Output the [X, Y] coordinate of the center of the cell containing the given text.  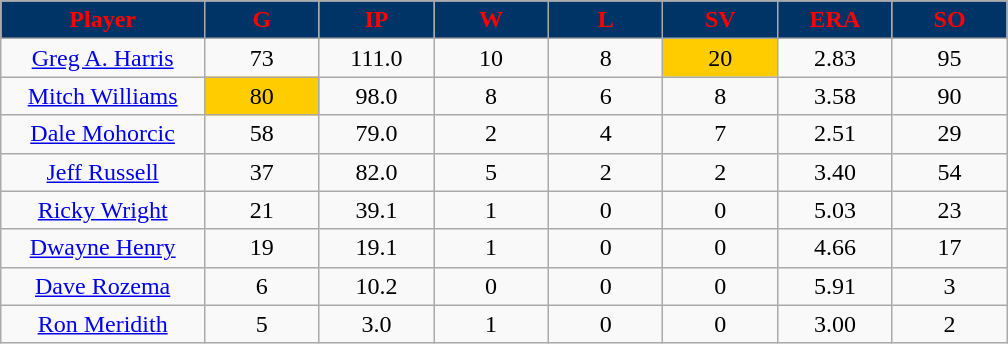
3.0 [376, 324]
39.1 [376, 210]
20 [720, 58]
4 [606, 134]
Dale Mohorcic [103, 134]
19.1 [376, 248]
4.66 [836, 248]
Dave Rozema [103, 286]
111.0 [376, 58]
10 [492, 58]
G [262, 20]
82.0 [376, 172]
3 [950, 286]
80 [262, 96]
73 [262, 58]
SV [720, 20]
98.0 [376, 96]
3.00 [836, 324]
2.83 [836, 58]
2.51 [836, 134]
58 [262, 134]
L [606, 20]
29 [950, 134]
10.2 [376, 286]
5.03 [836, 210]
SO [950, 20]
7 [720, 134]
Jeff Russell [103, 172]
3.58 [836, 96]
95 [950, 58]
19 [262, 248]
90 [950, 96]
79.0 [376, 134]
ERA [836, 20]
5.91 [836, 286]
Dwayne Henry [103, 248]
21 [262, 210]
IP [376, 20]
17 [950, 248]
W [492, 20]
Ricky Wright [103, 210]
Greg A. Harris [103, 58]
Ron Meridith [103, 324]
23 [950, 210]
37 [262, 172]
Mitch Williams [103, 96]
3.40 [836, 172]
Player [103, 20]
54 [950, 172]
